Pinpoint the cell where the given text exists, returning its [X, Y] midpoint coordinate. 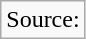
Source: [43, 20]
